Determine the (x, y) coordinate at the center of the cell enclosing the given text.  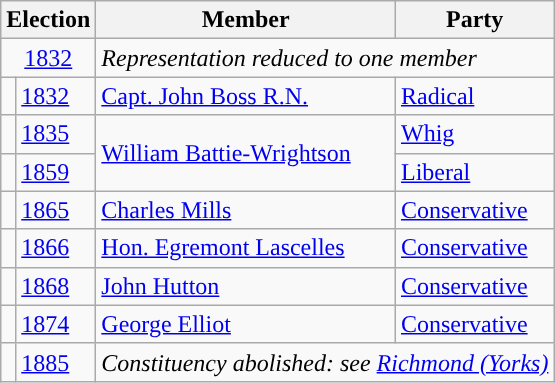
Liberal (474, 172)
Charles Mills (246, 210)
Party (474, 20)
1874 (56, 324)
1868 (56, 286)
1885 (56, 362)
William Battie-Wrightson (246, 153)
Capt. John Boss R.N. (246, 96)
1859 (56, 172)
Representation reduced to one member (325, 58)
George Elliot (246, 324)
1866 (56, 248)
Whig (474, 134)
Constituency abolished: see Richmond (Yorks) (325, 362)
1835 (56, 134)
1865 (56, 210)
Election (48, 20)
John Hutton (246, 286)
Hon. Egremont Lascelles (246, 248)
Radical (474, 96)
Member (246, 20)
